Detect which cell encompasses the target text, then output its (x, y) center coordinate. 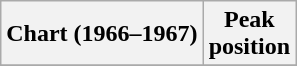
Peakposition (249, 34)
Chart (1966–1967) (102, 34)
